Output the [x, y] coordinate of the center of the cell containing the given text.  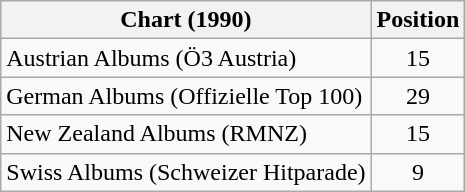
New Zealand Albums (RMNZ) [186, 134]
9 [418, 172]
29 [418, 96]
Position [418, 20]
Swiss Albums (Schweizer Hitparade) [186, 172]
German Albums (Offizielle Top 100) [186, 96]
Austrian Albums (Ö3 Austria) [186, 58]
Chart (1990) [186, 20]
